Extract the (x, y) coordinate from the center of the cell holding the provided text.  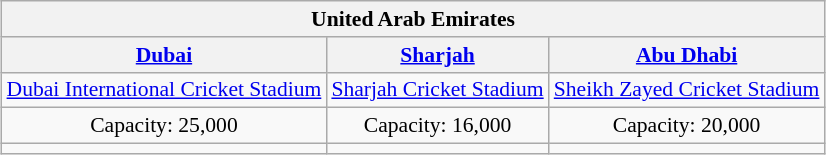
Sharjah Cricket Stadium (437, 90)
Capacity: 16,000 (437, 126)
Sharjah (437, 54)
Capacity: 25,000 (164, 126)
United Arab Emirates (414, 19)
Dubai (164, 54)
Dubai International Cricket Stadium (164, 90)
Sheikh Zayed Cricket Stadium (687, 90)
Abu Dhabi (687, 54)
Capacity: 20,000 (687, 126)
